Extract the [x, y] coordinate from the center of the cell holding the provided text.  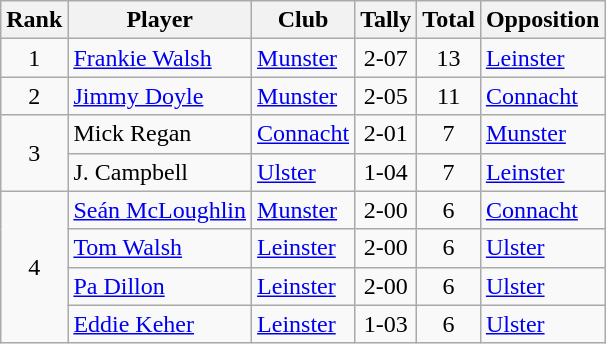
Rank [34, 20]
3 [34, 153]
J. Campbell [160, 172]
Mick Regan [160, 134]
Total [449, 20]
Opposition [542, 20]
4 [34, 267]
Eddie Keher [160, 324]
2-07 [386, 58]
1-04 [386, 172]
Jimmy Doyle [160, 96]
Seán McLoughlin [160, 210]
13 [449, 58]
Frankie Walsh [160, 58]
2-01 [386, 134]
Tom Walsh [160, 248]
2 [34, 96]
Pa Dillon [160, 286]
1 [34, 58]
Player [160, 20]
2-05 [386, 96]
11 [449, 96]
Tally [386, 20]
Club [304, 20]
1-03 [386, 324]
